For the text-containing cell, return its midpoint in (X, Y) coordinate format. 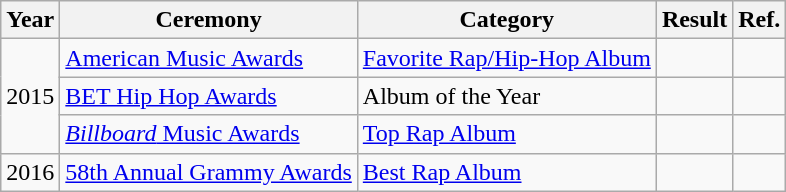
Top Rap Album (506, 134)
2016 (30, 172)
Year (30, 20)
2015 (30, 96)
Favorite Rap/Hip-Hop Album (506, 58)
American Music Awards (208, 58)
Ceremony (208, 20)
BET Hip Hop Awards (208, 96)
Ref. (760, 20)
58th Annual Grammy Awards (208, 172)
Category (506, 20)
Billboard Music Awards (208, 134)
Album of the Year (506, 96)
Best Rap Album (506, 172)
Result (694, 20)
